Pinpoint the cell where the given text exists, returning its [X, Y] midpoint coordinate. 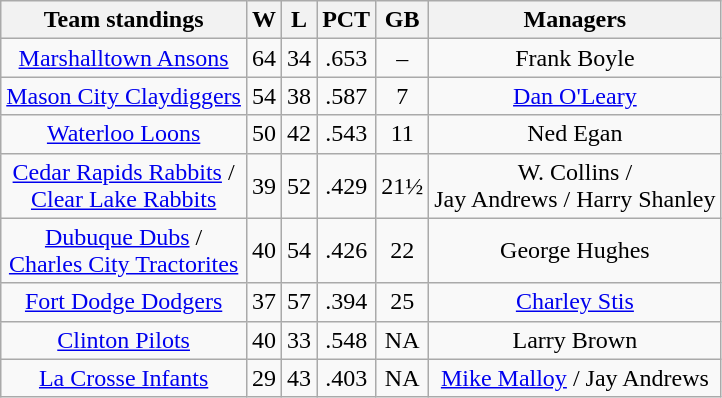
.548 [346, 340]
– [402, 58]
Ned Egan [575, 134]
11 [402, 134]
Mike Malloy / Jay Andrews [575, 378]
Waterloo Loons [124, 134]
Cedar Rapids Rabbits / Clear Lake Rabbits [124, 186]
Charley Stis [575, 302]
.426 [346, 250]
Mason City Claydiggers [124, 96]
Clinton Pilots [124, 340]
38 [300, 96]
64 [264, 58]
52 [300, 186]
W. Collins / Jay Andrews / Harry Shanley [575, 186]
Frank Boyle [575, 58]
W [264, 20]
L [300, 20]
George Hughes [575, 250]
22 [402, 250]
39 [264, 186]
29 [264, 378]
Team standings [124, 20]
50 [264, 134]
.394 [346, 302]
GB [402, 20]
.429 [346, 186]
Fort Dodge Dodgers [124, 302]
Managers [575, 20]
25 [402, 302]
.543 [346, 134]
Dubuque Dubs / Charles City Tractorites [124, 250]
42 [300, 134]
Marshalltown Ansons [124, 58]
Larry Brown [575, 340]
57 [300, 302]
.403 [346, 378]
.653 [346, 58]
.587 [346, 96]
7 [402, 96]
37 [264, 302]
21½ [402, 186]
43 [300, 378]
Dan O'Leary [575, 96]
PCT [346, 20]
33 [300, 340]
La Crosse Infants [124, 378]
34 [300, 58]
